Provide the (X, Y) coordinate of the cell's center where the given text is located.  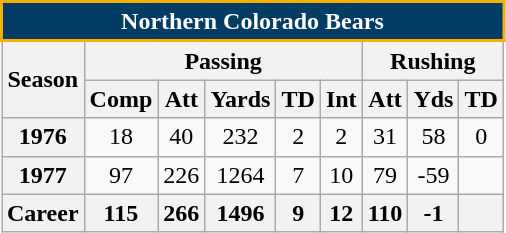
-1 (434, 213)
1496 (240, 213)
Comp (121, 99)
18 (121, 137)
7 (298, 175)
0 (481, 137)
266 (182, 213)
Rushing (432, 60)
115 (121, 213)
58 (434, 137)
Career (44, 213)
-59 (434, 175)
Yds (434, 99)
10 (341, 175)
40 (182, 137)
110 (385, 213)
Yards (240, 99)
1264 (240, 175)
Int (341, 99)
Passing (223, 60)
Northern Colorado Bears (253, 22)
31 (385, 137)
12 (341, 213)
97 (121, 175)
Season (44, 80)
9 (298, 213)
1976 (44, 137)
79 (385, 175)
232 (240, 137)
1977 (44, 175)
226 (182, 175)
